Detect which cell encompasses the target text, then output its [x, y] center coordinate. 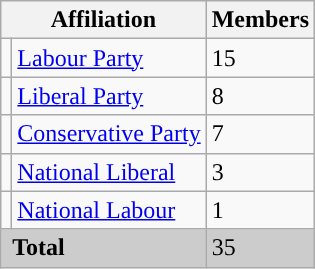
National Labour [109, 210]
Affiliation [104, 20]
8 [260, 96]
7 [260, 134]
Total [104, 248]
15 [260, 58]
35 [260, 248]
Liberal Party [109, 96]
3 [260, 172]
1 [260, 210]
Labour Party [109, 58]
Members [260, 20]
National Liberal [109, 172]
Conservative Party [109, 134]
